Output the (x, y) coordinate of the center of the cell containing the given text.  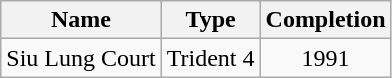
1991 (326, 58)
Siu Lung Court (81, 58)
Trident 4 (210, 58)
Completion (326, 20)
Type (210, 20)
Name (81, 20)
